From the cell containing the given text, extract its center point as [x, y] coordinate. 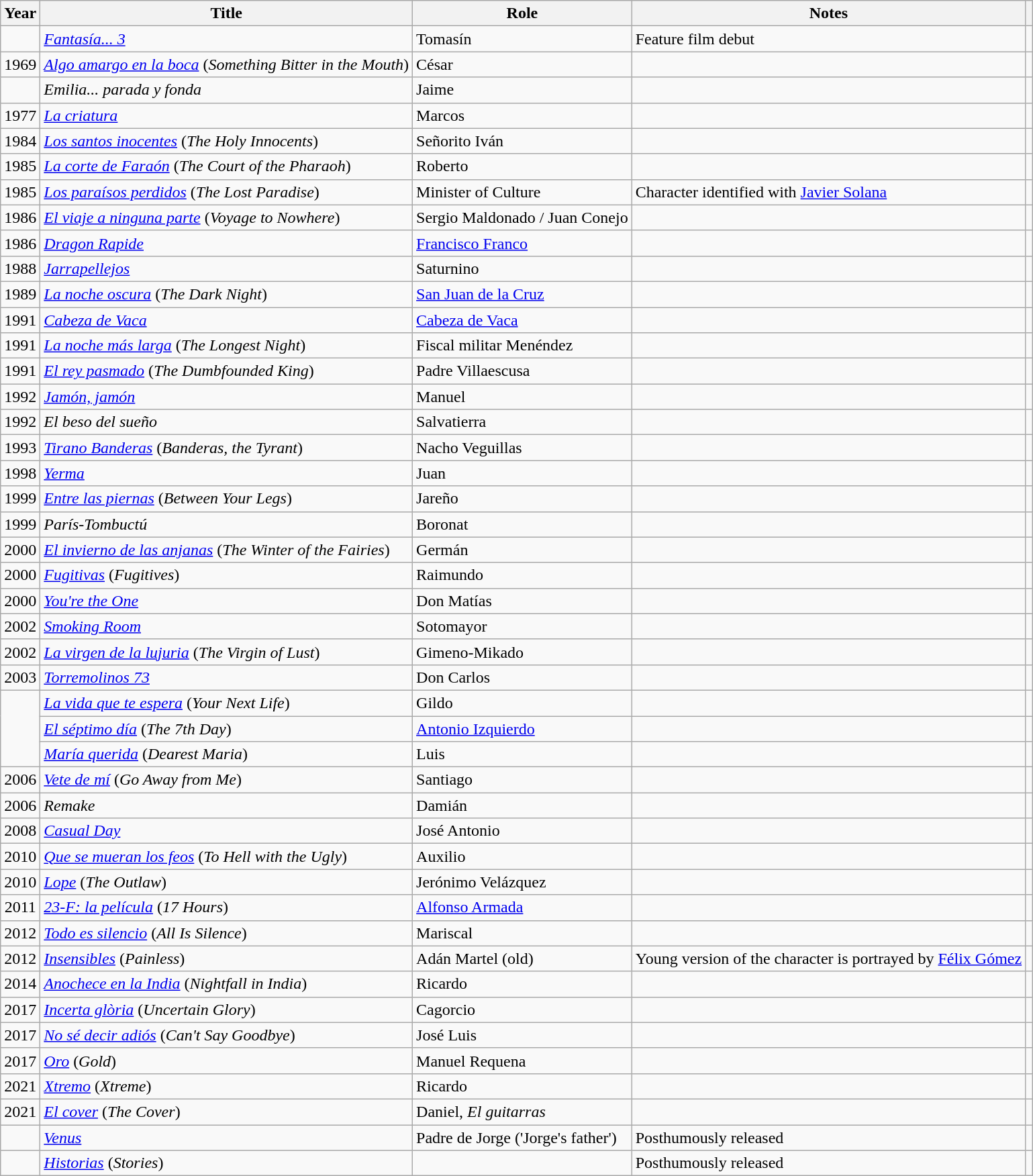
Que se mueran los feos (To Hell with the Ugly) [227, 856]
Gildo [522, 703]
Saturnino [522, 268]
Fugitivas (Fugitives) [227, 575]
Auxilio [522, 856]
Los santos inocentes (The Holy Innocents) [227, 141]
2011 [20, 908]
El cover (The Cover) [227, 1112]
23-F: la película (17 Hours) [227, 908]
Lope (The Outlaw) [227, 882]
Xtremo (Xtreme) [227, 1086]
Anochece en la India (Nightfall in India) [227, 984]
Boronat [522, 524]
Damián [522, 805]
1998 [20, 473]
1977 [20, 115]
Remake [227, 805]
Marcos [522, 115]
París-Tombuctú [227, 524]
Salvatierra [522, 422]
Sergio Maldonado / Juan Conejo [522, 217]
Jamón, jamón [227, 397]
Smoking Room [227, 626]
Jaime [522, 90]
Todo es silencio (All Is Silence) [227, 933]
Jerónimo Velázquez [522, 882]
Tirano Banderas (Banderas, the Tyrant) [227, 448]
Venus [227, 1138]
Padre Villaescusa [522, 371]
Feature film debut [828, 39]
La corte de Faraón (The Court of the Pharaoh) [227, 166]
Algo amargo en la boca (Something Bitter in the Mouth) [227, 64]
Antonio Izquierdo [522, 728]
El invierno de las anjanas (The Winter of the Fairies) [227, 550]
Title [227, 13]
Los paraísos perdidos (The Lost Paradise) [227, 192]
Casual Day [227, 831]
Fiscal militar Menéndez [522, 346]
1984 [20, 141]
Roberto [522, 166]
1988 [20, 268]
Tomasín [522, 39]
Luis [522, 754]
Adán Martel (old) [522, 959]
1993 [20, 448]
El beso del sueño [227, 422]
Young version of the character is portrayed by Félix Gómez [828, 959]
La noche oscura (The Dark Night) [227, 294]
María querida (Dearest Maria) [227, 754]
Year [20, 13]
2014 [20, 984]
La virgen de la lujuria (The Virgin of Lust) [227, 652]
2008 [20, 831]
La noche más larga (The Longest Night) [227, 346]
Notes [828, 13]
Role [522, 13]
Mariscal [522, 933]
Minister of Culture [522, 192]
José Antonio [522, 831]
Jareño [522, 499]
Torremolinos 73 [227, 677]
Sotomayor [522, 626]
Alfonso Armada [522, 908]
Don Carlos [522, 677]
1989 [20, 294]
Santiago [522, 780]
Cagorcio [522, 1010]
Incerta glòria (Uncertain Glory) [227, 1010]
No sé decir adiós (Can't Say Goodbye) [227, 1035]
Fantasía... 3 [227, 39]
Germán [522, 550]
You're the One [227, 601]
2003 [20, 677]
Daniel, El guitarras [522, 1112]
Manuel Requena [522, 1061]
El séptimo día (The 7th Day) [227, 728]
Don Matías [522, 601]
Padre de Jorge ('Jorge's father') [522, 1138]
Jarrapellejos [227, 268]
Historias (Stories) [227, 1163]
San Juan de la Cruz [522, 294]
1969 [20, 64]
Yerma [227, 473]
Character identified with Javier Solana [828, 192]
Gimeno-Mikado [522, 652]
Oro (Gold) [227, 1061]
Manuel [522, 397]
El viaje a ninguna parte (Voyage to Nowhere) [227, 217]
La criatura [227, 115]
Vete de mí (Go Away from Me) [227, 780]
Insensibles (Painless) [227, 959]
Señorito Iván [522, 141]
Juan [522, 473]
Francisco Franco [522, 243]
Raimundo [522, 575]
José Luis [522, 1035]
Nacho Veguillas [522, 448]
Entre las piernas (Between Your Legs) [227, 499]
César [522, 64]
El rey pasmado (The Dumbfounded King) [227, 371]
Emilia... parada y fonda [227, 90]
La vida que te espera (Your Next Life) [227, 703]
Dragon Rapide [227, 243]
